Identify which cell holds the provided text, then report its (x, y) central coordinate. 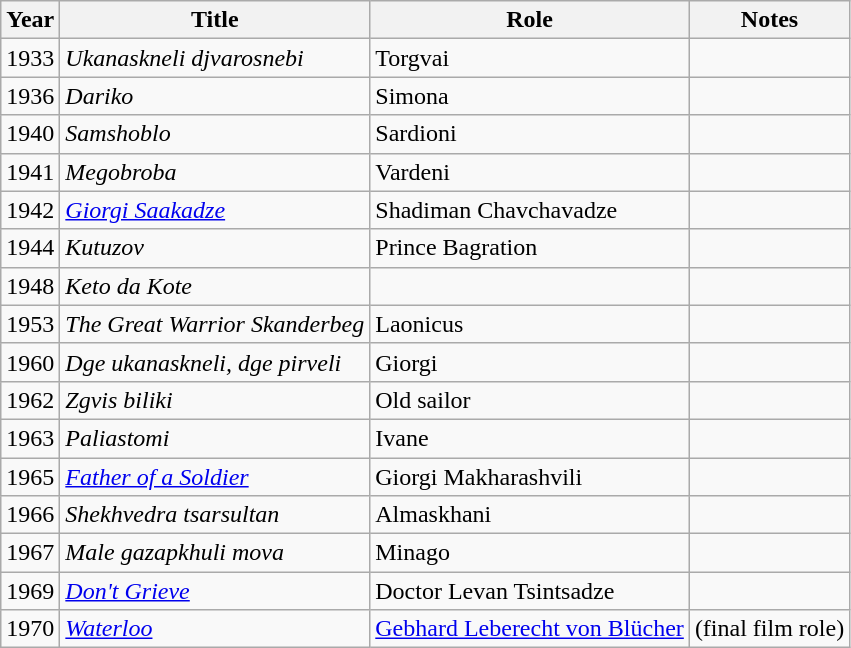
Giorgi Makharashvili (530, 477)
Keto da Kote (215, 286)
Megobroba (215, 172)
1970 (30, 629)
1942 (30, 210)
Ivane (530, 438)
Vardeni (530, 172)
1933 (30, 58)
Samshoblo (215, 134)
Year (30, 20)
Old sailor (530, 400)
Laonicus (530, 324)
1962 (30, 400)
Giorgi (530, 362)
1963 (30, 438)
Dariko (215, 96)
1965 (30, 477)
Title (215, 20)
1936 (30, 96)
1967 (30, 553)
1960 (30, 362)
Shadiman Chavchavadze (530, 210)
Doctor Levan Tsintsadze (530, 591)
Don't Grieve (215, 591)
Almaskhani (530, 515)
Dge ukanaskneli, dge pirveli (215, 362)
1966 (30, 515)
(final film role) (769, 629)
Paliastomi (215, 438)
Zgvis biliki (215, 400)
Ukanaskneli djvarosnebi (215, 58)
1941 (30, 172)
Prince Bagration (530, 248)
Shekhvedra tsarsultan (215, 515)
Role (530, 20)
Waterloo (215, 629)
Minago (530, 553)
Notes (769, 20)
1944 (30, 248)
Simona (530, 96)
1969 (30, 591)
Kutuzov (215, 248)
1940 (30, 134)
Gebhard Leberecht von Blücher (530, 629)
1953 (30, 324)
Father of a Soldier (215, 477)
Sardioni (530, 134)
Male gazapkhuli mova (215, 553)
1948 (30, 286)
Giorgi Saakadze (215, 210)
Torgvai (530, 58)
The Great Warrior Skanderbeg (215, 324)
